Locate the cell with the specified text and output its [X, Y] center coordinate. 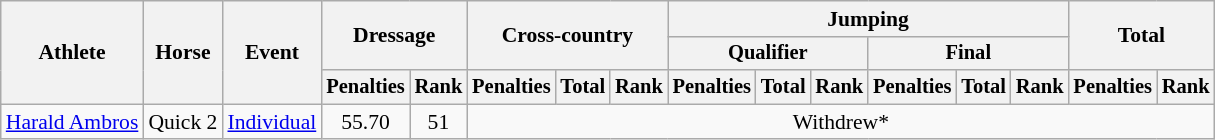
Harald Ambros [72, 122]
Jumping [868, 19]
Cross-country [567, 36]
Individual [272, 122]
Quick 2 [182, 122]
Dressage [394, 36]
Qualifier [768, 54]
51 [439, 122]
Horse [182, 52]
Withdrew* [840, 122]
Final [968, 54]
Athlete [72, 52]
Event [272, 52]
55.70 [365, 122]
